Detect which cell encompasses the target text, then output its [X, Y] center coordinate. 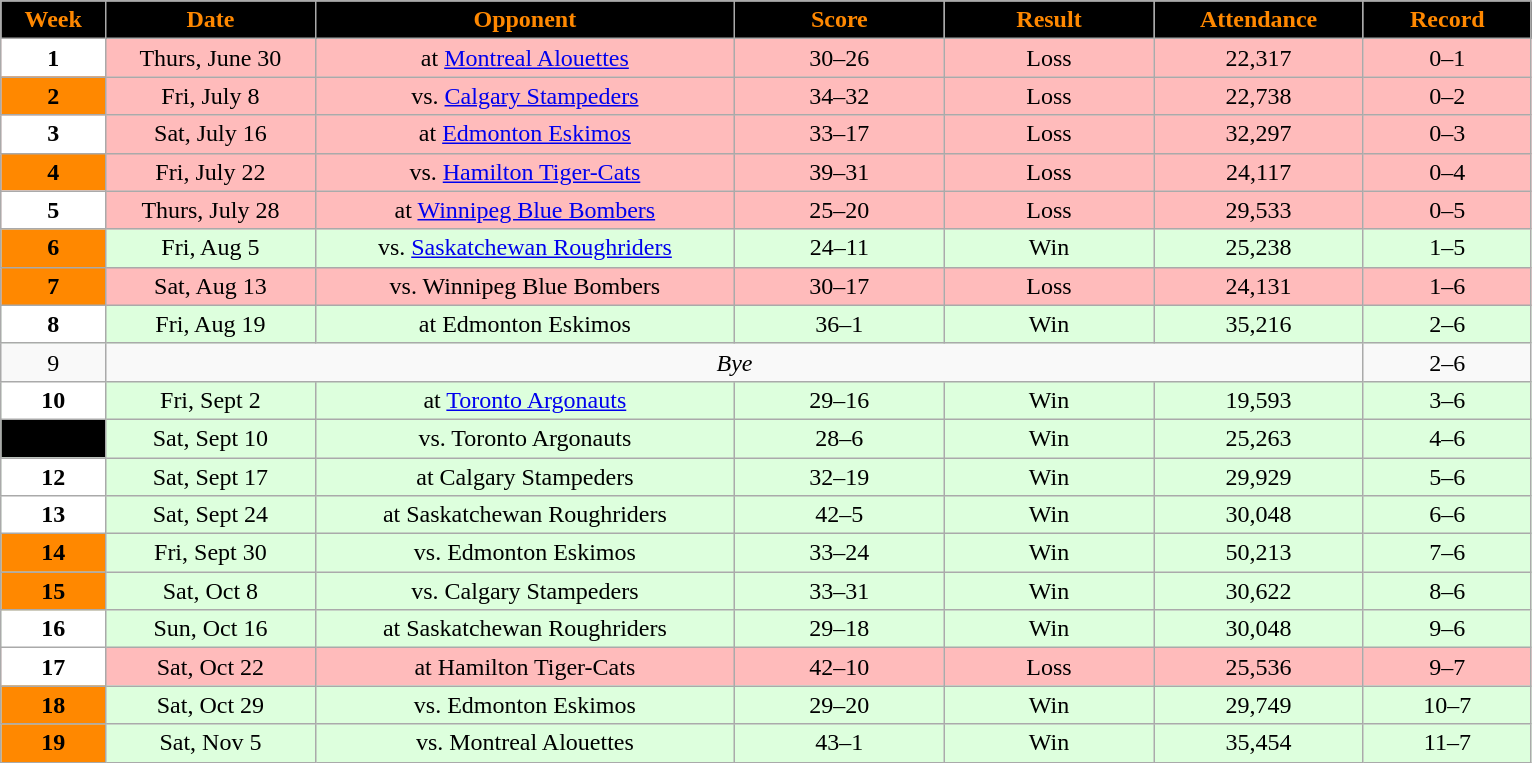
29,929 [1259, 477]
5 [54, 210]
43–1 [840, 743]
19 [54, 743]
vs. Montreal Alouettes [524, 743]
Sat, Aug 13 [211, 286]
22,738 [1259, 96]
at Hamilton Tiger-Cats [524, 667]
28–6 [840, 438]
Sat, July 16 [211, 134]
11–7 [1447, 743]
25,536 [1259, 667]
Fri, July 22 [211, 172]
vs. Toronto Argonauts [524, 438]
Fri, Sept 30 [211, 553]
33–17 [840, 134]
15 [54, 591]
Week [54, 20]
Fri, Aug 19 [211, 324]
Sat, Oct 22 [211, 667]
24,131 [1259, 286]
0–1 [1447, 58]
30,622 [1259, 591]
12 [54, 477]
vs. Saskatchewan Roughriders [524, 248]
8–6 [1447, 591]
1 [54, 58]
Attendance [1259, 20]
24–11 [840, 248]
Fri, July 8 [211, 96]
Sun, Oct 16 [211, 629]
42–10 [840, 667]
25,263 [1259, 438]
17 [54, 667]
32,297 [1259, 134]
Date [211, 20]
Fri, Aug 5 [211, 248]
35,216 [1259, 324]
1–6 [1447, 286]
29–18 [840, 629]
Sat, Oct 29 [211, 705]
at Montreal Alouettes [524, 58]
at Toronto Argonauts [524, 400]
Sat, Oct 8 [211, 591]
16 [54, 629]
5–6 [1447, 477]
22,317 [1259, 58]
Sat, Sept 17 [211, 477]
25,238 [1259, 248]
Sat, Nov 5 [211, 743]
4 [54, 172]
10 [54, 400]
36–1 [840, 324]
0–3 [1447, 134]
Fri, Sept 2 [211, 400]
3–6 [1447, 400]
6 [54, 248]
24,117 [1259, 172]
7 [54, 286]
4–6 [1447, 438]
30–26 [840, 58]
32–19 [840, 477]
9–6 [1447, 629]
18 [54, 705]
at Winnipeg Blue Bombers [524, 210]
9 [54, 362]
29–20 [840, 705]
29,749 [1259, 705]
33–31 [840, 591]
2 [54, 96]
34–32 [840, 96]
29,533 [1259, 210]
Score [840, 20]
vs. Winnipeg Blue Bombers [524, 286]
50,213 [1259, 553]
0–4 [1447, 172]
Thurs, July 28 [211, 210]
7–6 [1447, 553]
8 [54, 324]
13 [54, 515]
11 [54, 438]
9–7 [1447, 667]
25–20 [840, 210]
35,454 [1259, 743]
Result [1049, 20]
Opponent [524, 20]
Sat, Sept 24 [211, 515]
29–16 [840, 400]
Record [1447, 20]
39–31 [840, 172]
Bye [735, 362]
19,593 [1259, 400]
vs. Hamilton Tiger-Cats [524, 172]
3 [54, 134]
30–17 [840, 286]
10–7 [1447, 705]
42–5 [840, 515]
33–24 [840, 553]
Thurs, June 30 [211, 58]
0–5 [1447, 210]
0–2 [1447, 96]
14 [54, 553]
at Calgary Stampeders [524, 477]
1–5 [1447, 248]
Sat, Sept 10 [211, 438]
6–6 [1447, 515]
